Detect which cell encompasses the target text, then output its (X, Y) center coordinate. 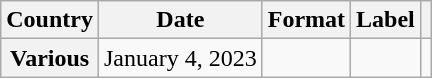
Date (180, 20)
Format (306, 20)
Label (386, 20)
January 4, 2023 (180, 58)
Country (50, 20)
Various (50, 58)
